Identify which cell holds the provided text, then report its [X, Y] central coordinate. 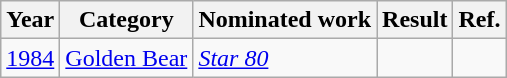
Result [415, 20]
Ref. [480, 20]
Nominated work [285, 20]
Golden Bear [126, 58]
1984 [30, 58]
Star 80 [285, 58]
Category [126, 20]
Year [30, 20]
